Provide the [x, y] coordinate of the cell's center where the given text is located.  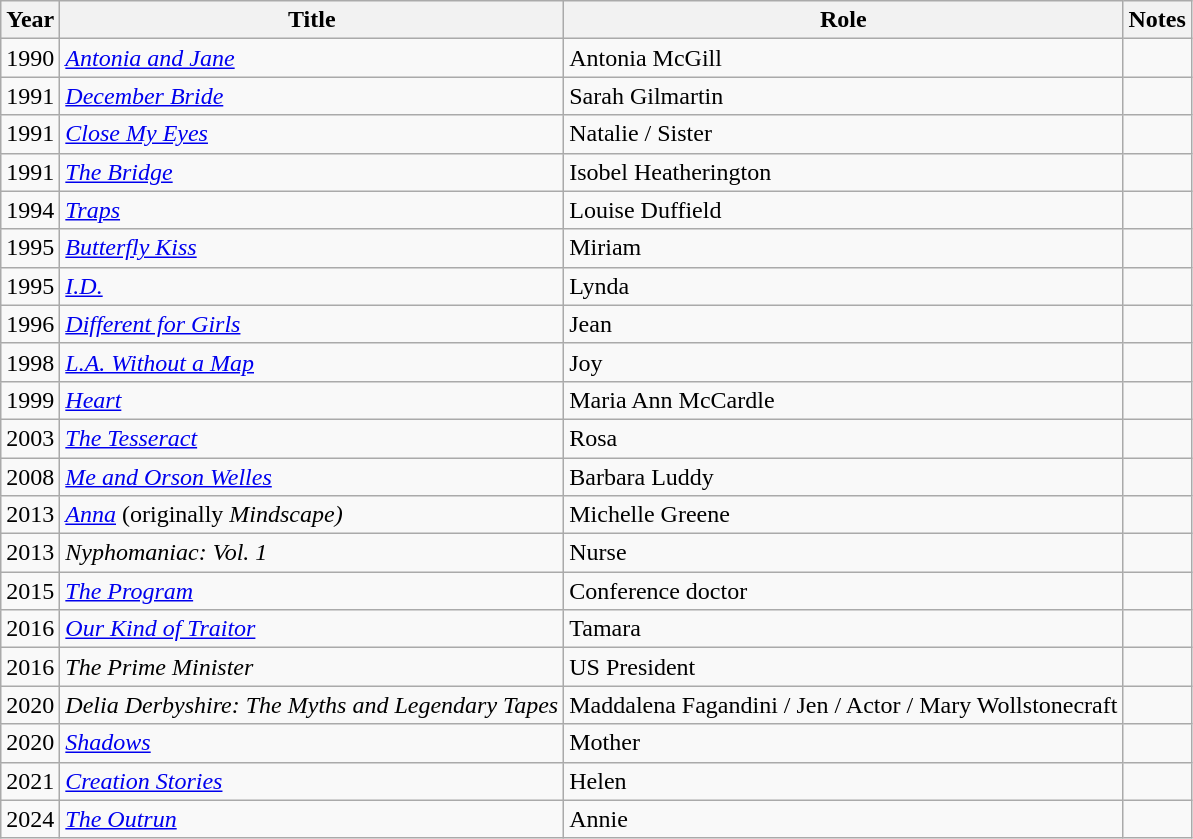
Michelle Greene [844, 515]
Natalie / Sister [844, 134]
Maddalena Fagandini / Jen / Actor / Mary Wollstonecraft [844, 705]
Our Kind of Traitor [312, 629]
December Bride [312, 96]
The Tesseract [312, 438]
1990 [30, 58]
Antonia McGill [844, 58]
Creation Stories [312, 781]
1996 [30, 324]
Nurse [844, 553]
Year [30, 20]
1994 [30, 210]
2003 [30, 438]
Maria Ann McCardle [844, 400]
1998 [30, 362]
Louise Duffield [844, 210]
The Program [312, 591]
Joy [844, 362]
Title [312, 20]
The Prime Minister [312, 667]
Traps [312, 210]
Tamara [844, 629]
Me and Orson Welles [312, 477]
Mother [844, 743]
Delia Derbyshire: The Myths and Legendary Tapes [312, 705]
The Outrun [312, 819]
Role [844, 20]
Rosa [844, 438]
1999 [30, 400]
Different for Girls [312, 324]
Annie [844, 819]
US President [844, 667]
Sarah Gilmartin [844, 96]
2021 [30, 781]
Helen [844, 781]
Lynda [844, 286]
Barbara Luddy [844, 477]
Notes [1157, 20]
I.D. [312, 286]
Isobel Heatherington [844, 172]
L.A. Without a Map [312, 362]
Miriam [844, 248]
Shadows [312, 743]
2015 [30, 591]
Heart [312, 400]
Butterfly Kiss [312, 248]
Close My Eyes [312, 134]
2008 [30, 477]
2024 [30, 819]
Conference doctor [844, 591]
Jean [844, 324]
Antonia and Jane [312, 58]
Nyphomaniac: Vol. 1 [312, 553]
The Bridge [312, 172]
Anna (originally Mindscape) [312, 515]
